Detect which cell encompasses the target text, then output its [x, y] center coordinate. 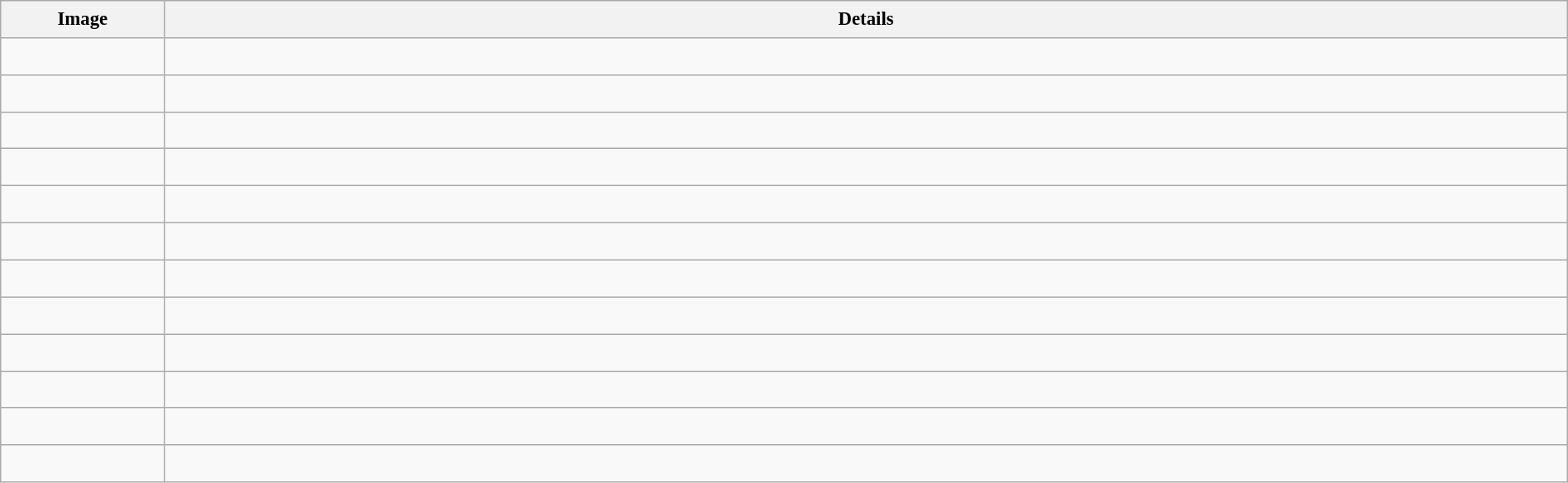
Details [866, 20]
Image [83, 20]
